Determine the [X, Y] coordinate at the center of the cell enclosing the given text.  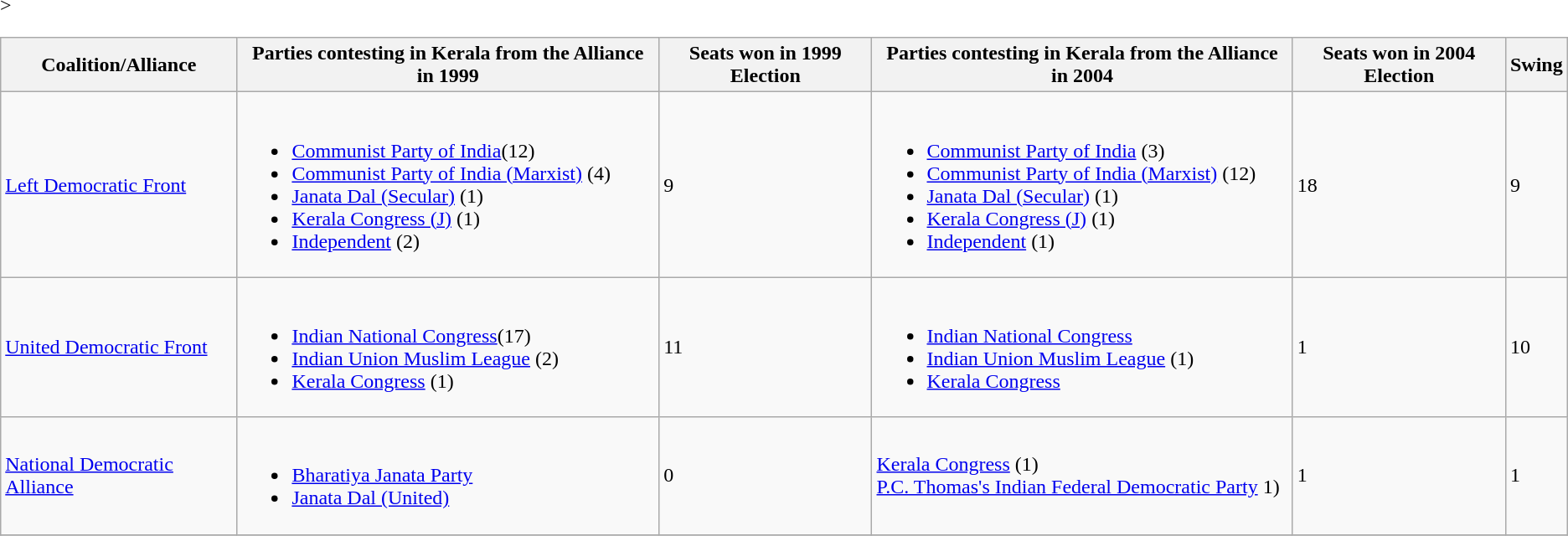
Seats won in 2004 Election [1399, 65]
Parties contesting in Kerala from the Alliance in 1999 [448, 65]
10 [1536, 347]
Indian National Congress(17)Indian Union Muslim League (2)Kerala Congress (1) [448, 347]
United Democratic Front [119, 347]
Swing [1536, 65]
Communist Party of India(12)Communist Party of India (Marxist) (4)Janata Dal (Secular) (1)Kerala Congress (J) (1)Independent (2) [448, 184]
0 [766, 476]
Parties contesting in Kerala from the Alliance in 2004 [1082, 65]
Coalition/Alliance [119, 65]
18 [1399, 184]
Seats won in 1999 Election [766, 65]
Left Democratic Front [119, 184]
11 [766, 347]
Indian National CongressIndian Union Muslim League (1)Kerala Congress [1082, 347]
Communist Party of India (3)Communist Party of India (Marxist) (12)Janata Dal (Secular) (1)Kerala Congress (J) (1)Independent (1) [1082, 184]
Bharatiya Janata PartyJanata Dal (United) [448, 476]
Kerala Congress (1)P.C. Thomas's Indian Federal Democratic Party 1) [1082, 476]
National Democratic Alliance [119, 476]
